Scan for the cell matching the given text and deliver its (X, Y) coordinate at center. 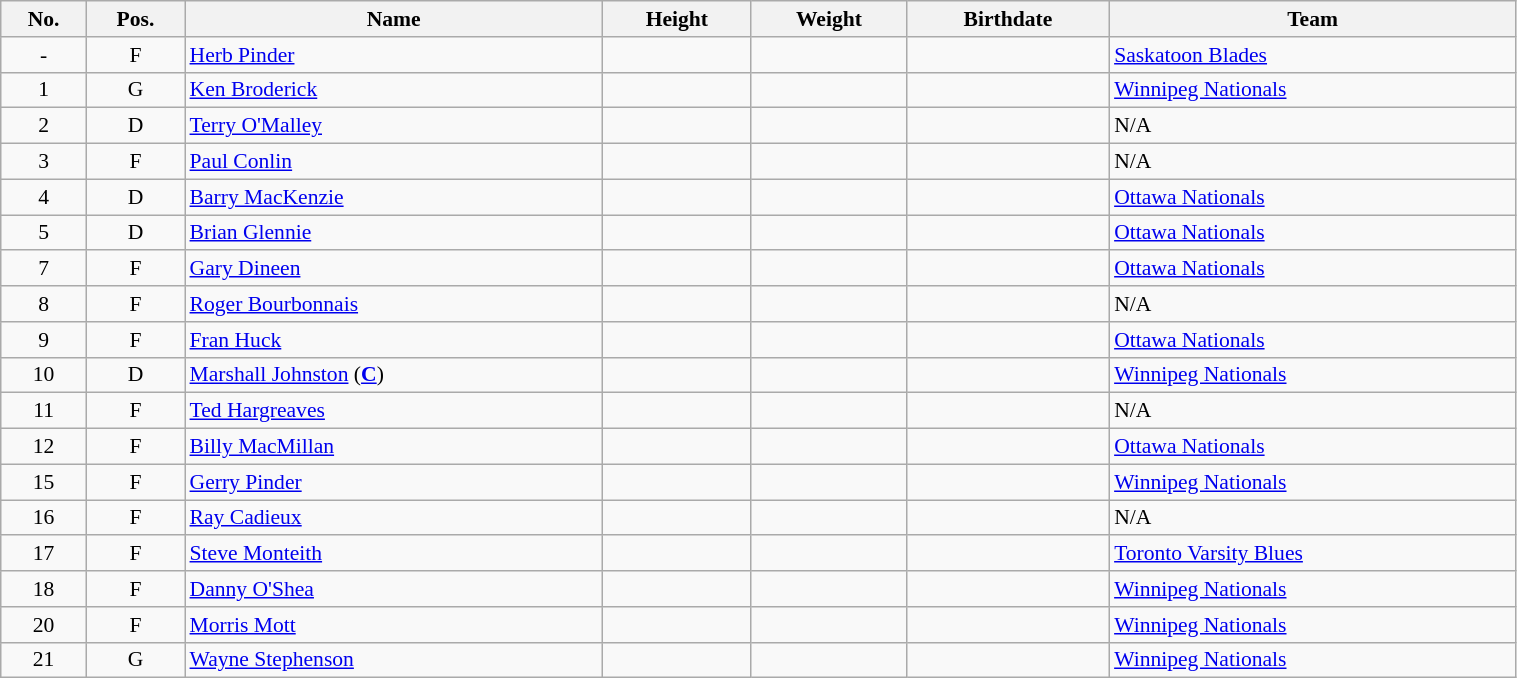
7 (44, 269)
8 (44, 304)
Wayne Stephenson (393, 660)
11 (44, 411)
18 (44, 589)
Gary Dineen (393, 269)
1 (44, 90)
Morris Mott (393, 625)
21 (44, 660)
17 (44, 554)
Ted Hargreaves (393, 411)
9 (44, 340)
20 (44, 625)
Weight (829, 19)
Terry O'Malley (393, 126)
10 (44, 375)
3 (44, 162)
Pos. (135, 19)
Barry MacKenzie (393, 197)
Fran Huck (393, 340)
Brian Glennie (393, 233)
Steve Monteith (393, 554)
Ken Broderick (393, 90)
Gerry Pinder (393, 482)
Paul Conlin (393, 162)
Toronto Varsity Blues (1312, 554)
5 (44, 233)
Danny O'Shea (393, 589)
4 (44, 197)
Roger Bourbonnais (393, 304)
12 (44, 447)
Saskatoon Blades (1312, 55)
2 (44, 126)
Team (1312, 19)
Herb Pinder (393, 55)
- (44, 55)
16 (44, 518)
Birthdate (1008, 19)
No. (44, 19)
Name (393, 19)
Marshall Johnston (C) (393, 375)
15 (44, 482)
Ray Cadieux (393, 518)
Height (677, 19)
Billy MacMillan (393, 447)
